Determine the [X, Y] coordinate at the center of the cell enclosing the given text.  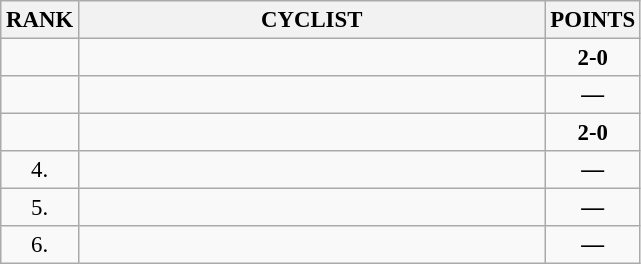
CYCLIST [312, 20]
6. [40, 245]
RANK [40, 20]
POINTS [592, 20]
5. [40, 208]
4. [40, 170]
